Scan for the cell matching the given text and deliver its [X, Y] coordinate at center. 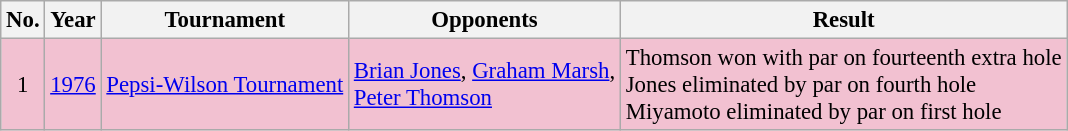
No. [23, 20]
1 [23, 85]
Pepsi-Wilson Tournament [224, 85]
Tournament [224, 20]
Result [844, 20]
Thomson won with par on fourteenth extra holeJones eliminated by par on fourth holeMiyamoto eliminated by par on first hole [844, 85]
1976 [73, 85]
Year [73, 20]
Opponents [485, 20]
Brian Jones, Graham Marsh, Peter Thomson [485, 85]
